Provide the (x, y) coordinate of the cell's center where the given text is located.  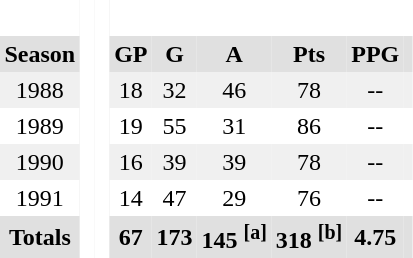
1988 (40, 90)
1990 (40, 162)
GP (131, 54)
173 (174, 237)
Season (40, 54)
1991 (40, 198)
19 (131, 126)
86 (308, 126)
G (174, 54)
32 (174, 90)
76 (308, 198)
29 (234, 198)
4.75 (376, 237)
145 [a] (234, 237)
18 (131, 90)
PPG (376, 54)
318 [b] (308, 237)
1989 (40, 126)
46 (234, 90)
14 (131, 198)
A (234, 54)
47 (174, 198)
Pts (308, 54)
55 (174, 126)
16 (131, 162)
67 (131, 237)
Totals (40, 237)
31 (234, 126)
